Scan for the cell matching the given text and deliver its [X, Y] coordinate at center. 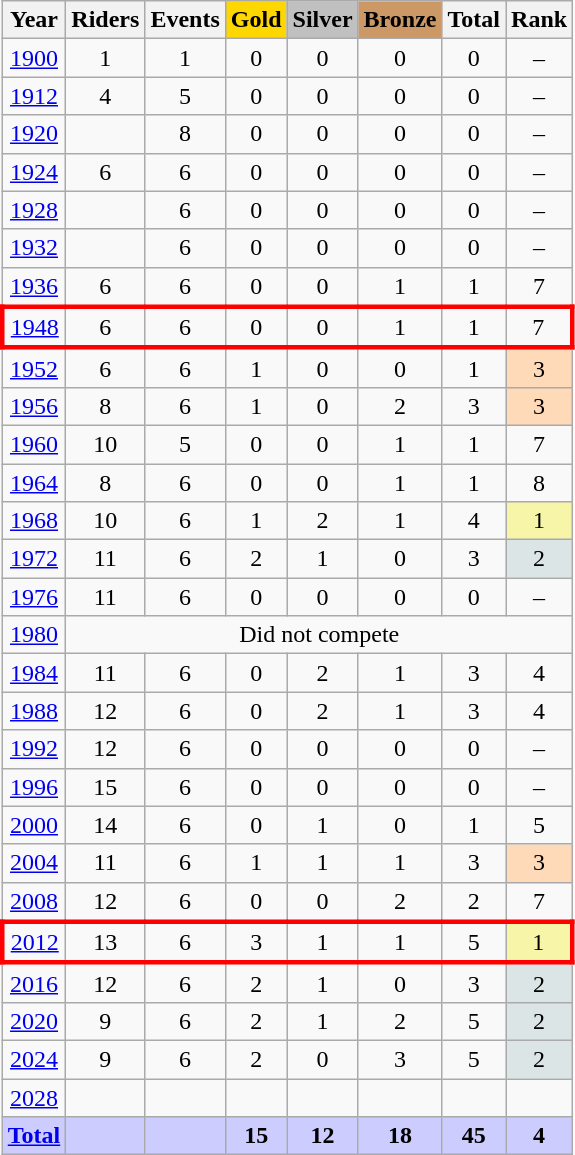
1972 [34, 559]
1988 [34, 711]
1900 [34, 58]
1912 [34, 96]
1928 [34, 210]
1976 [34, 597]
1980 [34, 635]
Events [185, 20]
Bronze [400, 20]
1924 [34, 172]
2000 [34, 825]
45 [474, 1136]
Year [34, 20]
1992 [34, 749]
1960 [34, 444]
1952 [34, 368]
2016 [34, 983]
1956 [34, 406]
2008 [34, 902]
Gold [256, 20]
13 [106, 942]
14 [106, 825]
2004 [34, 863]
1920 [34, 134]
1968 [34, 521]
2012 [34, 942]
Silver [322, 20]
1996 [34, 787]
Riders [106, 20]
18 [400, 1136]
1936 [34, 287]
1984 [34, 673]
1948 [34, 328]
2028 [34, 1097]
2024 [34, 1059]
1932 [34, 248]
2020 [34, 1021]
1964 [34, 483]
Did not compete [320, 635]
Rank [540, 20]
